Locate the cell with the specified text and output its (x, y) center coordinate. 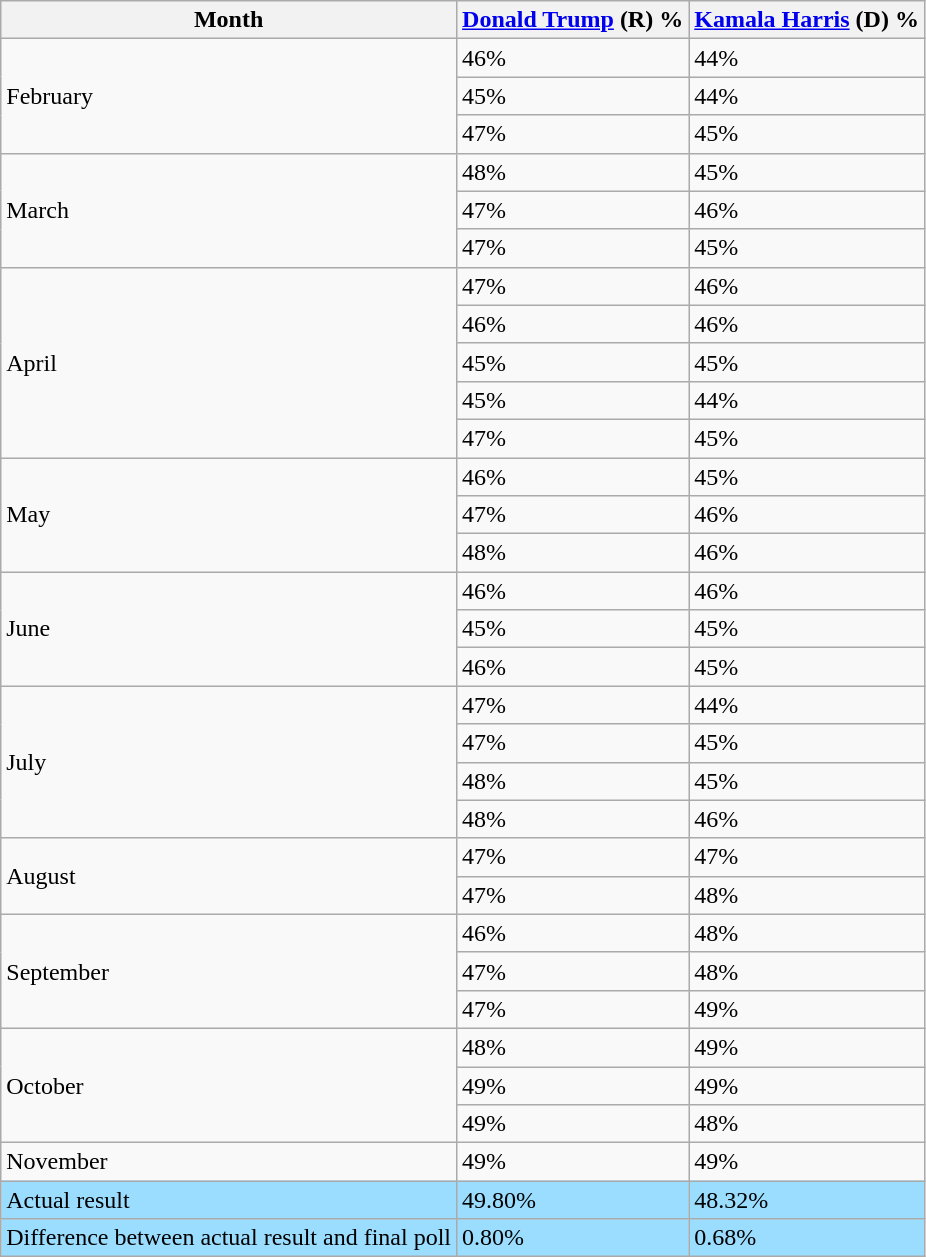
Difference between actual result and final poll (229, 1238)
September (229, 971)
April (229, 362)
March (229, 210)
48.32% (807, 1200)
Kamala Harris (D) % (807, 20)
May (229, 515)
Donald Trump (R) % (573, 20)
Actual result (229, 1200)
July (229, 762)
June (229, 629)
0.80% (573, 1238)
Month (229, 20)
August (229, 876)
November (229, 1162)
49.80% (573, 1200)
February (229, 96)
October (229, 1085)
0.68% (807, 1238)
